Locate the cell with the specified text and output its [x, y] center coordinate. 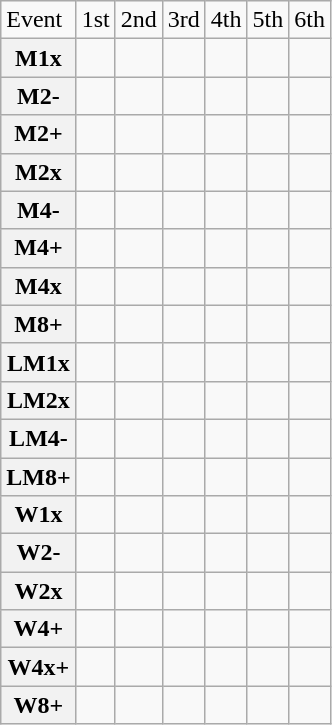
W4+ [38, 629]
M8+ [38, 324]
LM8+ [38, 477]
M1x [38, 58]
W2x [38, 591]
W8+ [38, 705]
4th [226, 20]
M2x [38, 172]
LM2x [38, 400]
M2- [38, 96]
W1x [38, 515]
2nd [138, 20]
M2+ [38, 134]
W2- [38, 553]
W4x+ [38, 667]
1st [96, 20]
LM1x [38, 362]
6th [310, 20]
5th [268, 20]
M4x [38, 286]
Event [38, 20]
3rd [184, 20]
LM4- [38, 438]
M4+ [38, 248]
M4- [38, 210]
